From the cell containing the given text, extract its center point as [X, Y] coordinate. 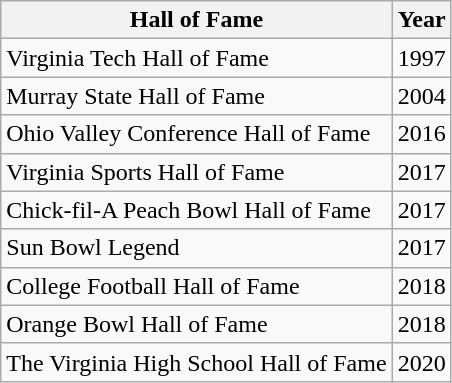
College Football Hall of Fame [196, 286]
The Virginia High School Hall of Fame [196, 362]
Orange Bowl Hall of Fame [196, 324]
Murray State Hall of Fame [196, 96]
2004 [422, 96]
Year [422, 20]
2020 [422, 362]
Virginia Sports Hall of Fame [196, 172]
Virginia Tech Hall of Fame [196, 58]
1997 [422, 58]
Chick-fil-A Peach Bowl Hall of Fame [196, 210]
Ohio Valley Conference Hall of Fame [196, 134]
Sun Bowl Legend [196, 248]
2016 [422, 134]
Hall of Fame [196, 20]
